Determine the (X, Y) coordinate at the center of the cell enclosing the given text.  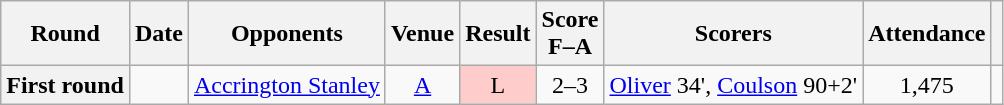
Round (66, 34)
1,475 (927, 85)
Oliver 34', Coulson 90+2' (734, 85)
Attendance (927, 34)
First round (66, 85)
Date (158, 34)
Result (498, 34)
Venue (422, 34)
L (498, 85)
A (422, 85)
ScoreF–A (570, 34)
2–3 (570, 85)
Accrington Stanley (286, 85)
Scorers (734, 34)
Opponents (286, 34)
